Return the [X, Y] coordinate for the center point of the cell that contains the specified text.  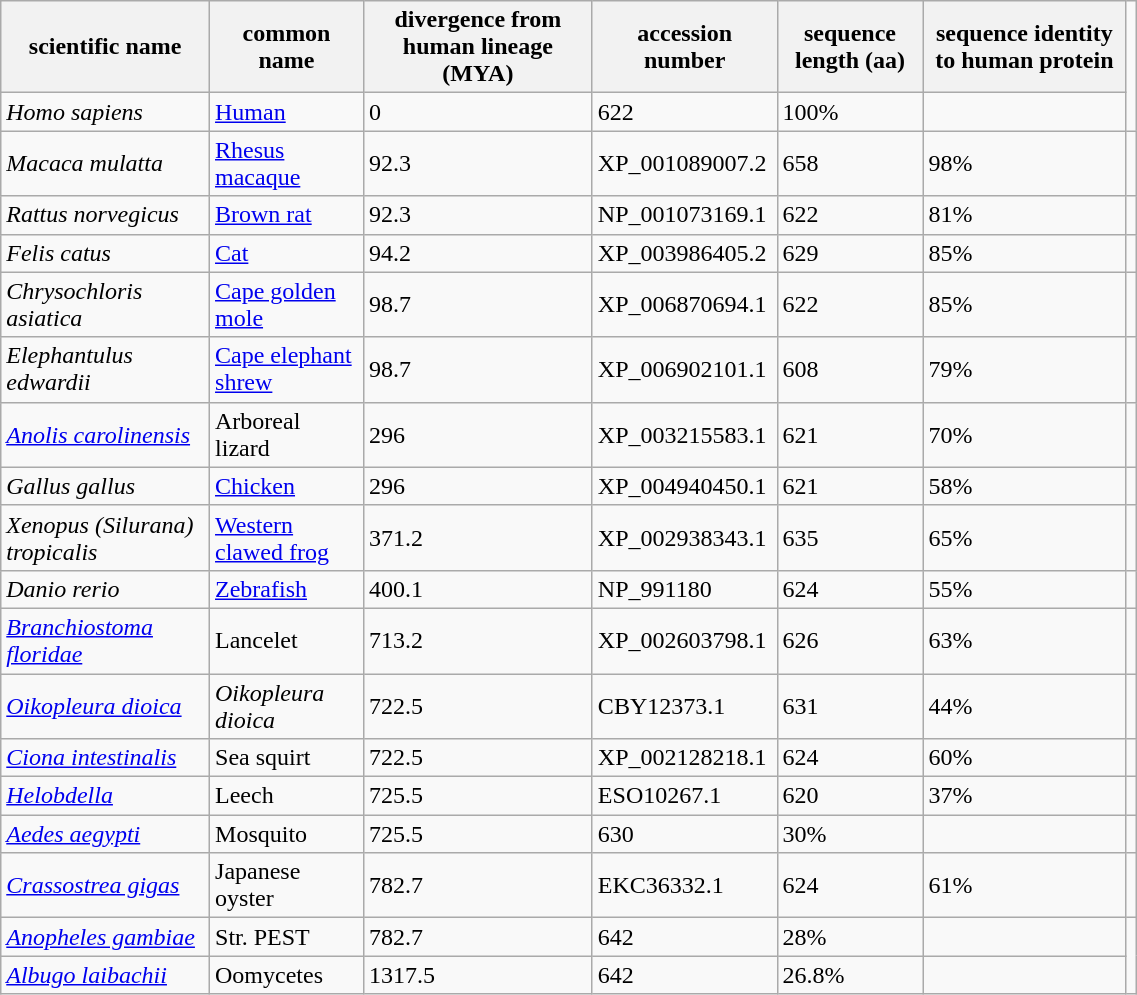
65% [1024, 538]
60% [1024, 758]
Zebrafish [287, 589]
635 [850, 538]
XP_002128218.1 [684, 758]
XP_002603798.1 [684, 640]
Helobdella [106, 796]
Human [287, 112]
EKC36332.1 [684, 886]
Chrysochloris asiatica [106, 304]
common name [287, 47]
620 [850, 796]
Anolis carolinensis [106, 434]
37% [1024, 796]
Ciona intestinalis [106, 758]
98% [1024, 164]
26.8% [850, 975]
scientific name [106, 47]
Xenopus (Silurana) tropicalis [106, 538]
XP_002938343.1 [684, 538]
accession number [684, 47]
1317.5 [478, 975]
XP_004940450.1 [684, 486]
Albugo laibachii [106, 975]
Lancelet [287, 640]
Rattus norvegicus [106, 215]
Macaca mulatta [106, 164]
44% [1024, 706]
79% [1024, 370]
XP_006902101.1 [684, 370]
Oomycetes [287, 975]
sequence identity to human protein [1024, 47]
61% [1024, 886]
630 [684, 834]
Arboreal lizard [287, 434]
63% [1024, 640]
Rhesus macaque [287, 164]
Cape golden mole [287, 304]
Western clawed frog [287, 538]
81% [1024, 215]
629 [850, 253]
30% [850, 834]
ESO10267.1 [684, 796]
XP_003986405.2 [684, 253]
94.2 [478, 253]
Homo sapiens [106, 112]
608 [850, 370]
713.2 [478, 640]
Japanese oyster [287, 886]
Crassostrea gigas [106, 886]
28% [850, 937]
Gallus gallus [106, 486]
0 [478, 112]
Str. PEST [287, 937]
Danio rerio [106, 589]
Branchiostoma floridae [106, 640]
Anopheles gambiae [106, 937]
Brown rat [287, 215]
400.1 [478, 589]
Felis catus [106, 253]
XP_003215583.1 [684, 434]
divergence from human lineage (MYA) [478, 47]
Chicken [287, 486]
sequence length (aa) [850, 47]
Mosquito [287, 834]
NP_991180 [684, 589]
Cape elephant shrew [287, 370]
CBY12373.1 [684, 706]
631 [850, 706]
371.2 [478, 538]
58% [1024, 486]
55% [1024, 589]
Aedes aegypti [106, 834]
Elephantulus edwardii [106, 370]
Leech [287, 796]
XP_001089007.2 [684, 164]
XP_006870694.1 [684, 304]
658 [850, 164]
Cat [287, 253]
70% [1024, 434]
Sea squirt [287, 758]
626 [850, 640]
100% [850, 112]
NP_001073169.1 [684, 215]
